Identify which cell holds the provided text, then report its (x, y) central coordinate. 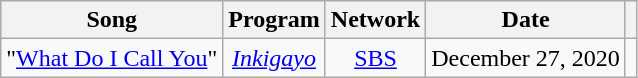
Program (274, 20)
Song (112, 20)
"What Do I Call You" (112, 58)
December 27, 2020 (526, 58)
Date (526, 20)
Network (375, 20)
SBS (375, 58)
Inkigayo (274, 58)
